Extract the (X, Y) coordinate from the center of the cell holding the provided text.  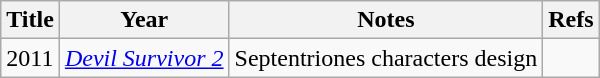
Year (144, 20)
Refs (571, 20)
Septentriones characters design (386, 58)
2011 (30, 58)
Devil Survivor 2 (144, 58)
Notes (386, 20)
Title (30, 20)
